Output the [X, Y] coordinate of the center of the cell containing the given text.  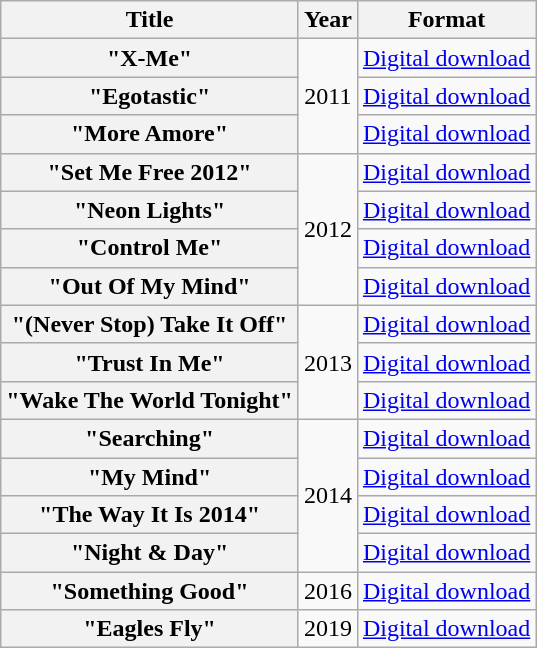
2014 [328, 495]
2013 [328, 362]
Title [150, 20]
"Searching" [150, 438]
2016 [328, 591]
"Neon Lights" [150, 210]
2011 [328, 96]
"X-Me" [150, 58]
"Set Me Free 2012" [150, 172]
"Trust In Me" [150, 362]
"Eagles Fly" [150, 629]
"Something Good" [150, 591]
"Control Me" [150, 248]
2012 [328, 229]
"(Never Stop) Take It Off" [150, 324]
"More Amore" [150, 134]
"Night & Day" [150, 553]
"The Way It Is 2014" [150, 515]
"Egotastic" [150, 96]
2019 [328, 629]
"Out Of My Mind" [150, 286]
Year [328, 20]
"My Mind" [150, 477]
Format [446, 20]
"Wake The World Tonight" [150, 400]
